Detect which cell encompasses the target text, then output its [X, Y] center coordinate. 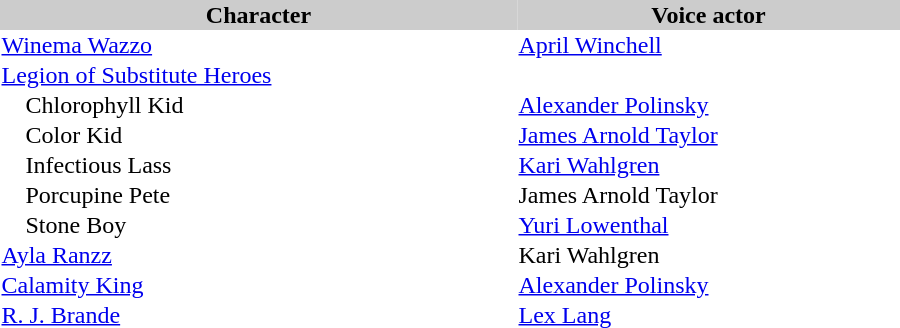
April Winchell [708, 45]
Color Kid [258, 135]
Stone Boy [258, 225]
Chlorophyll Kid [258, 105]
Legion of Substitute Heroes [258, 75]
Character [258, 15]
Calamity King [258, 285]
Ayla Ranzz [258, 255]
Yuri Lowenthal [708, 225]
Infectious Lass [258, 165]
Winema Wazzo [258, 45]
Porcupine Pete [258, 195]
Voice actor [708, 15]
